Detect which cell encompasses the target text, then output its [x, y] center coordinate. 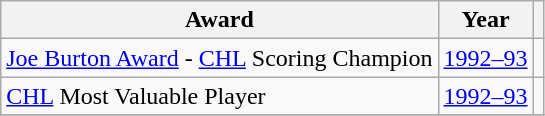
CHL Most Valuable Player [220, 96]
Year [486, 20]
Joe Burton Award - CHL Scoring Champion [220, 58]
Award [220, 20]
